Capture the cell that displays the provided text and extract its [X, Y] central coordinate. 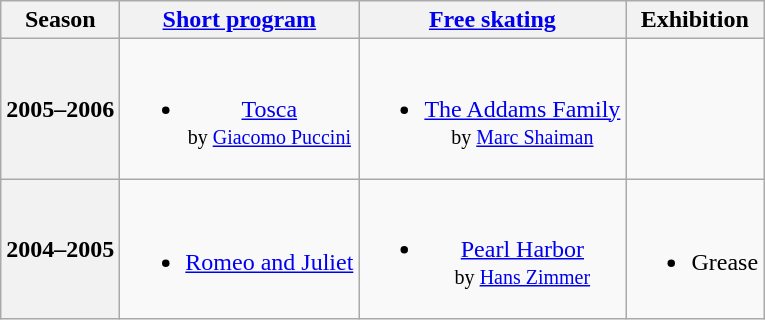
Tosca by Giacomo Puccini [240, 109]
Season [60, 20]
Exhibition [695, 20]
Pearl Harbor by Hans Zimmer [492, 249]
The Addams Family by Marc Shaiman [492, 109]
Short program [240, 20]
2005–2006 [60, 109]
2004–2005 [60, 249]
Romeo and Juliet [240, 249]
Grease [695, 249]
Free skating [492, 20]
